Pinpoint the cell where the given text exists, returning its [x, y] midpoint coordinate. 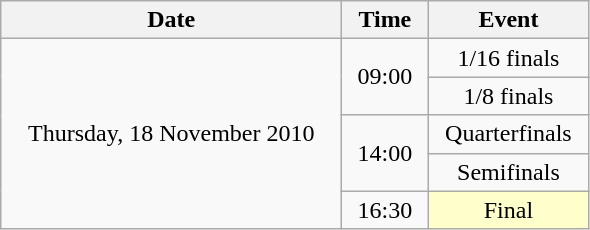
Event [508, 20]
09:00 [385, 77]
1/8 finals [508, 96]
14:00 [385, 153]
Quarterfinals [508, 134]
Date [172, 20]
1/16 finals [508, 58]
Time [385, 20]
Final [508, 210]
Thursday, 18 November 2010 [172, 134]
Semifinals [508, 172]
16:30 [385, 210]
